Scan for the cell matching the given text and deliver its [x, y] coordinate at center. 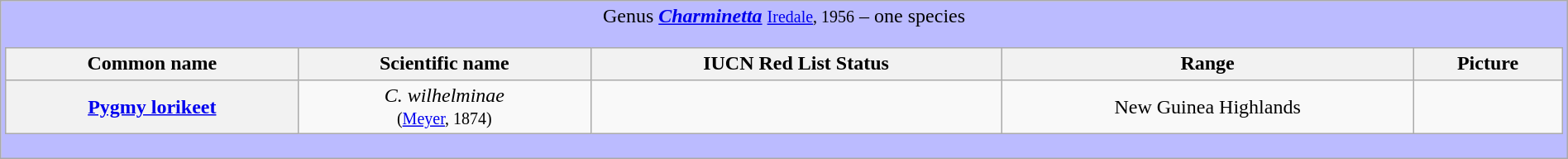
Picture [1488, 64]
Scientific name [445, 64]
New Guinea Highlands [1207, 106]
IUCN Red List Status [796, 64]
C. wilhelminae (Meyer, 1874) [445, 106]
Range [1207, 64]
Common name [152, 64]
Pygmy lorikeet [152, 106]
